Return (x, y) of the center of cell containing provided text 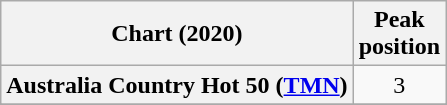
Peakposition (399, 34)
Chart (2020) (177, 34)
3 (399, 85)
Australia Country Hot 50 (TMN) (177, 85)
